Search for the cell housing the specified text and yield its [x, y] center coordinate. 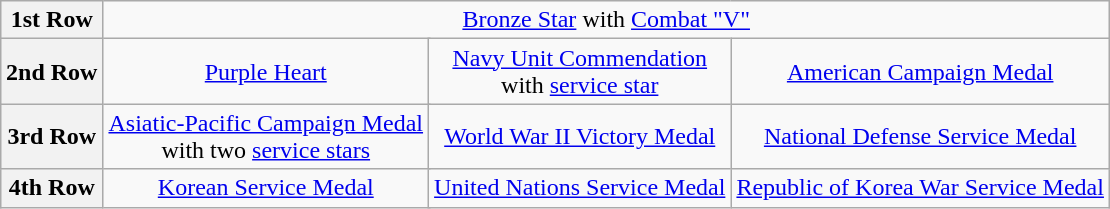
2nd Row [52, 72]
Purple Heart [266, 72]
3rd Row [52, 136]
1st Row [52, 20]
World War II Victory Medal [580, 136]
4th Row [52, 188]
United Nations Service Medal [580, 188]
Korean Service Medal [266, 188]
Navy Unit Commendationwith service star [580, 72]
National Defense Service Medal [920, 136]
Republic of Korea War Service Medal [920, 188]
Bronze Star with Combat "V" [606, 20]
American Campaign Medal [920, 72]
Asiatic-Pacific Campaign Medal with two service stars [266, 136]
